Return the (X, Y) coordinate for the center point of the cell that contains the specified text.  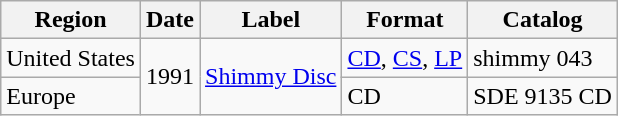
Europe (71, 96)
Shimmy Disc (271, 77)
CD (405, 96)
shimmy 043 (543, 58)
Catalog (543, 20)
Region (71, 20)
United States (71, 58)
Format (405, 20)
Date (170, 20)
1991 (170, 77)
CD, CS, LP (405, 58)
SDE 9135 CD (543, 96)
Label (271, 20)
